Capture the cell that displays the provided text and extract its (x, y) central coordinate. 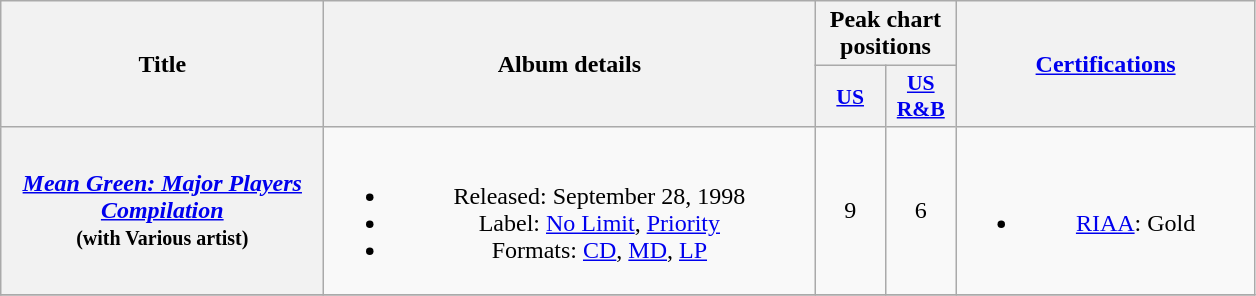
Peak chart positions (886, 34)
RIAA: Gold (1106, 210)
Mean Green: Major Players Compilation(with Various artist) (162, 210)
Released: September 28, 1998Label: No Limit, PriorityFormats: CD, MD, LP (570, 210)
Title (162, 64)
6 (920, 210)
USR&B (920, 96)
Album details (570, 64)
Certifications (1106, 64)
9 (850, 210)
US (850, 96)
